Extract the [x, y] coordinate from the center of the cell holding the provided text.  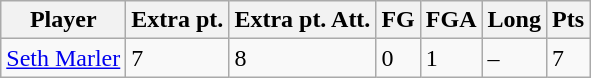
FGA [451, 20]
1 [451, 58]
Extra pt. [178, 20]
Extra pt. Att. [302, 20]
FG [398, 20]
Seth Marler [64, 58]
Long [514, 20]
Player [64, 20]
0 [398, 58]
– [514, 58]
Pts [568, 20]
8 [302, 58]
